Extract the [x, y] coordinate from the center of the cell holding the provided text.  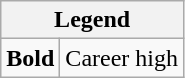
Bold [30, 58]
Legend [92, 20]
Career high [122, 58]
